Find where the given text appears and provide that cell's center as [X, Y] coordinate. 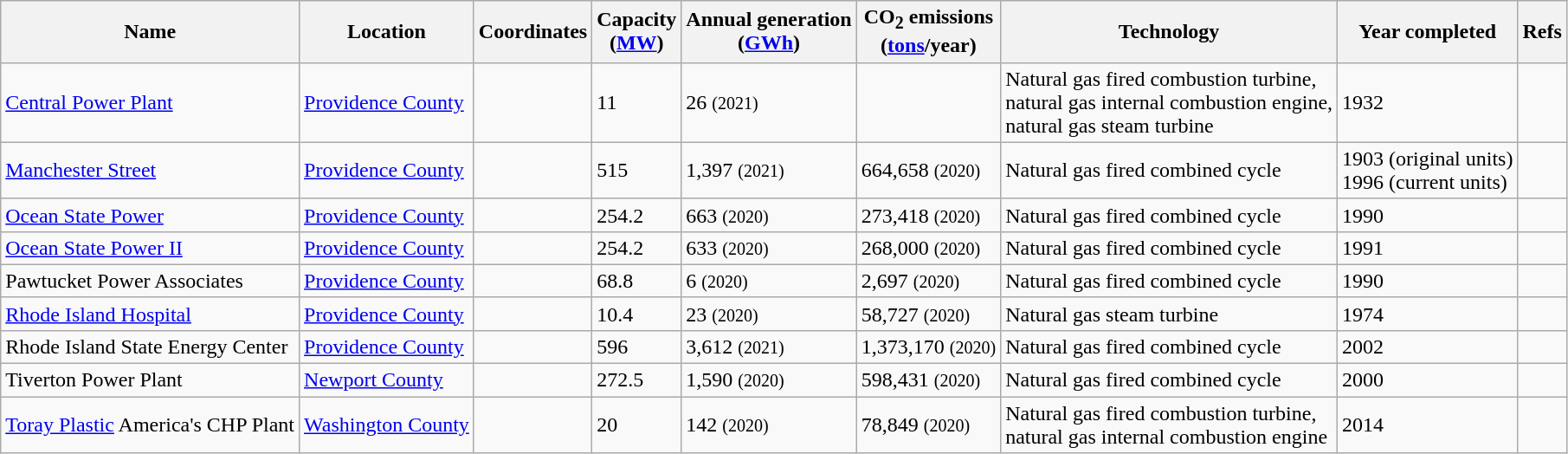
26 (2021) [769, 102]
273,418 (2020) [928, 215]
Manchester Street [151, 170]
6 (2020) [769, 281]
663 (2020) [769, 215]
633 (2020) [769, 248]
11 [637, 102]
10.4 [637, 314]
Pawtucket Power Associates [151, 281]
2,697 (2020) [928, 281]
Toray Plastic America's CHP Plant [151, 425]
Year completed [1428, 31]
Central Power Plant [151, 102]
3,612 (2021) [769, 347]
20 [637, 425]
Refs [1542, 31]
Name [151, 31]
Coordinates [532, 31]
Natural gas fired combustion turbine,natural gas internal combustion engine,natural gas steam turbine [1169, 102]
78,849 (2020) [928, 425]
Ocean State Power II [151, 248]
Location [387, 31]
CO2 emissions(tons/year) [928, 31]
268,000 (2020) [928, 248]
1,397 (2021) [769, 170]
Annual generation(GWh) [769, 31]
Rhode Island Hospital [151, 314]
Newport County [387, 380]
Rhode Island State Energy Center [151, 347]
Natural gas fired combustion turbine,natural gas internal combustion engine [1169, 425]
Technology [1169, 31]
272.5 [637, 380]
1903 (original units)1996 (current units) [1428, 170]
Washington County [387, 425]
58,727 (2020) [928, 314]
Capacity(MW) [637, 31]
598,431 (2020) [928, 380]
Ocean State Power [151, 215]
1991 [1428, 248]
515 [637, 170]
2002 [1428, 347]
2000 [1428, 380]
1932 [1428, 102]
Natural gas steam turbine [1169, 314]
Tiverton Power Plant [151, 380]
2014 [1428, 425]
596 [637, 347]
23 (2020) [769, 314]
68.8 [637, 281]
1,590 (2020) [769, 380]
142 (2020) [769, 425]
1,373,170 (2020) [928, 347]
664,658 (2020) [928, 170]
1974 [1428, 314]
